For the text-containing cell, return its midpoint in (X, Y) coordinate format. 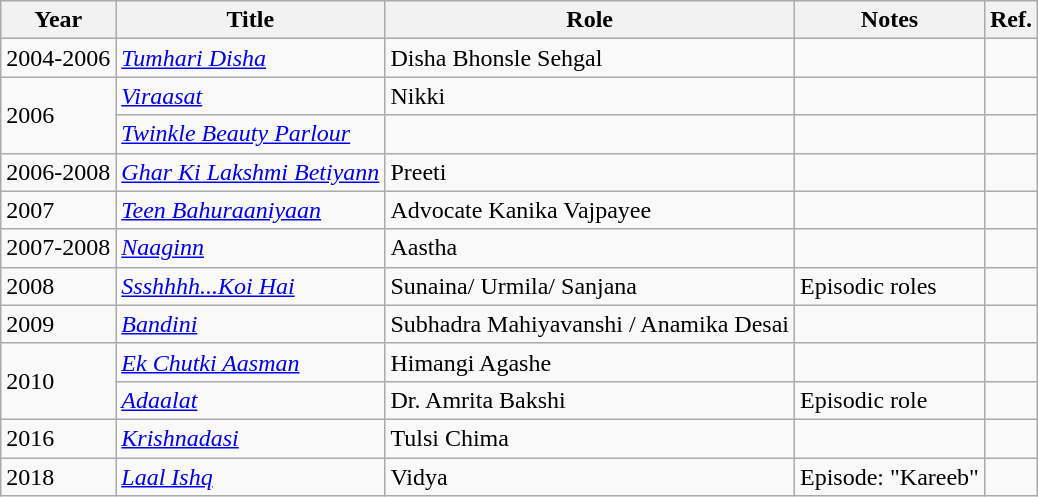
Subhadra Mahiyavanshi / Anamika Desai (590, 324)
2007-2008 (58, 248)
Episode: "Kareeb" (890, 477)
2009 (58, 324)
Title (250, 20)
Viraasat (250, 96)
Himangi Agashe (590, 362)
Episodic roles (890, 286)
Ghar Ki Lakshmi Betiyann (250, 172)
Naaginn (250, 248)
2008 (58, 286)
2018 (58, 477)
Year (58, 20)
Vidya (590, 477)
Preeti (590, 172)
Ek Chutki Aasman (250, 362)
2010 (58, 381)
Tumhari Disha (250, 58)
Notes (890, 20)
Episodic role (890, 400)
Role (590, 20)
Dr. Amrita Bakshi (590, 400)
Krishnadasi (250, 438)
2007 (58, 210)
2006 (58, 115)
2016 (58, 438)
Nikki (590, 96)
Disha Bhonsle Sehgal (590, 58)
Ssshhhh...Koi Hai (250, 286)
2004-2006 (58, 58)
Teen Bahuraaniyaan (250, 210)
Ref. (1010, 20)
Twinkle Beauty Parlour (250, 134)
Laal Ishq (250, 477)
Advocate Kanika Vajpayee (590, 210)
Aastha (590, 248)
2006-2008 (58, 172)
Sunaina/ Urmila/ Sanjana (590, 286)
Bandini (250, 324)
Adaalat (250, 400)
Tulsi Chima (590, 438)
